Locate the cell with the specified text and output its [X, Y] center coordinate. 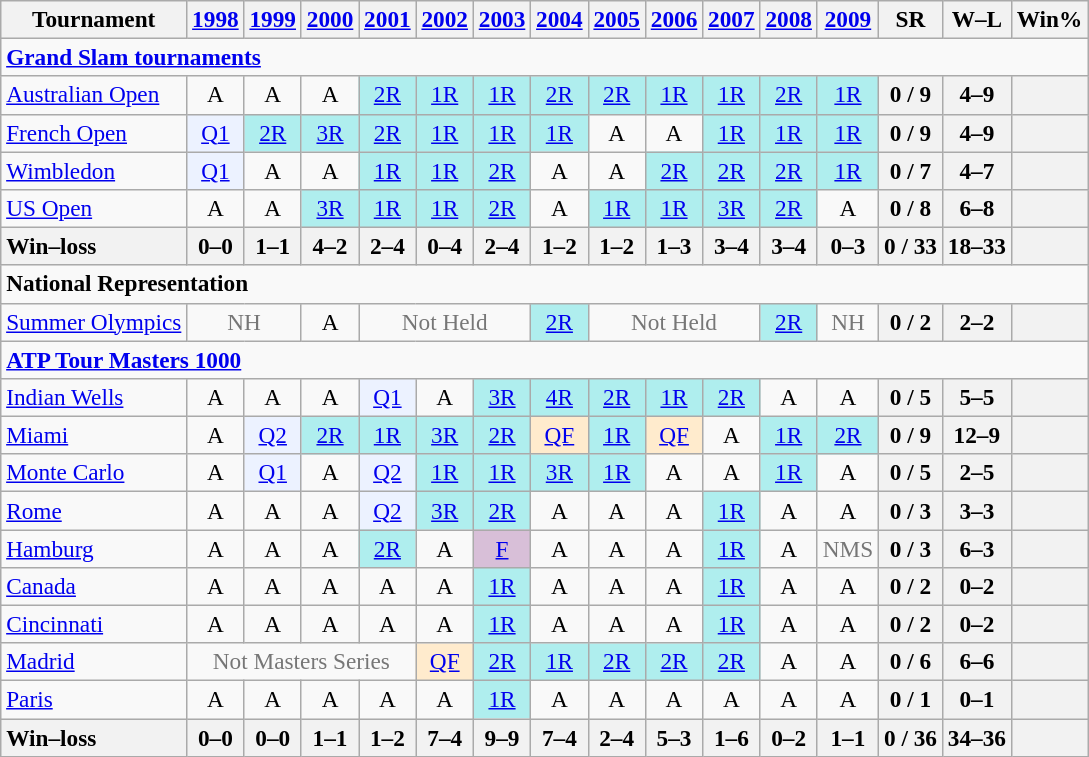
US Open [94, 208]
2003 [502, 19]
Wimbledon [94, 170]
Miami [94, 435]
Canada [94, 586]
0–4 [444, 246]
Cincinnati [94, 624]
2–5 [976, 473]
2008 [788, 19]
2009 [848, 19]
0 / 7 [911, 170]
6–3 [976, 548]
18–33 [976, 246]
SR [911, 19]
5–3 [674, 737]
0 / 36 [911, 737]
F [502, 548]
9–9 [502, 737]
34–36 [976, 737]
2006 [674, 19]
ATP Tour Masters 1000 [544, 359]
2004 [560, 19]
Australian Open [94, 95]
4R [560, 397]
0 / 1 [911, 699]
3–3 [976, 510]
2002 [444, 19]
1–6 [732, 737]
Rome [94, 510]
2000 [330, 19]
Madrid [94, 662]
French Open [94, 133]
2005 [616, 19]
5–5 [976, 397]
Tournament [94, 19]
0–1 [976, 699]
Summer Olympics [94, 322]
2007 [732, 19]
2001 [388, 19]
6–8 [976, 208]
2–2 [976, 322]
National Representation [544, 284]
Not Masters Series [302, 662]
Indian Wells [94, 397]
1999 [272, 19]
0 / 33 [911, 246]
0–3 [848, 246]
6–6 [976, 662]
Hamburg [94, 548]
1998 [216, 19]
Win% [1049, 19]
0 / 6 [911, 662]
1–3 [674, 246]
0 / 8 [911, 208]
Monte Carlo [94, 473]
NMS [848, 548]
4–2 [330, 246]
4–7 [976, 170]
Grand Slam tournaments [544, 57]
W–L [976, 19]
12–9 [976, 435]
Paris [94, 699]
